Scan for the cell matching the given text and deliver its [x, y] coordinate at center. 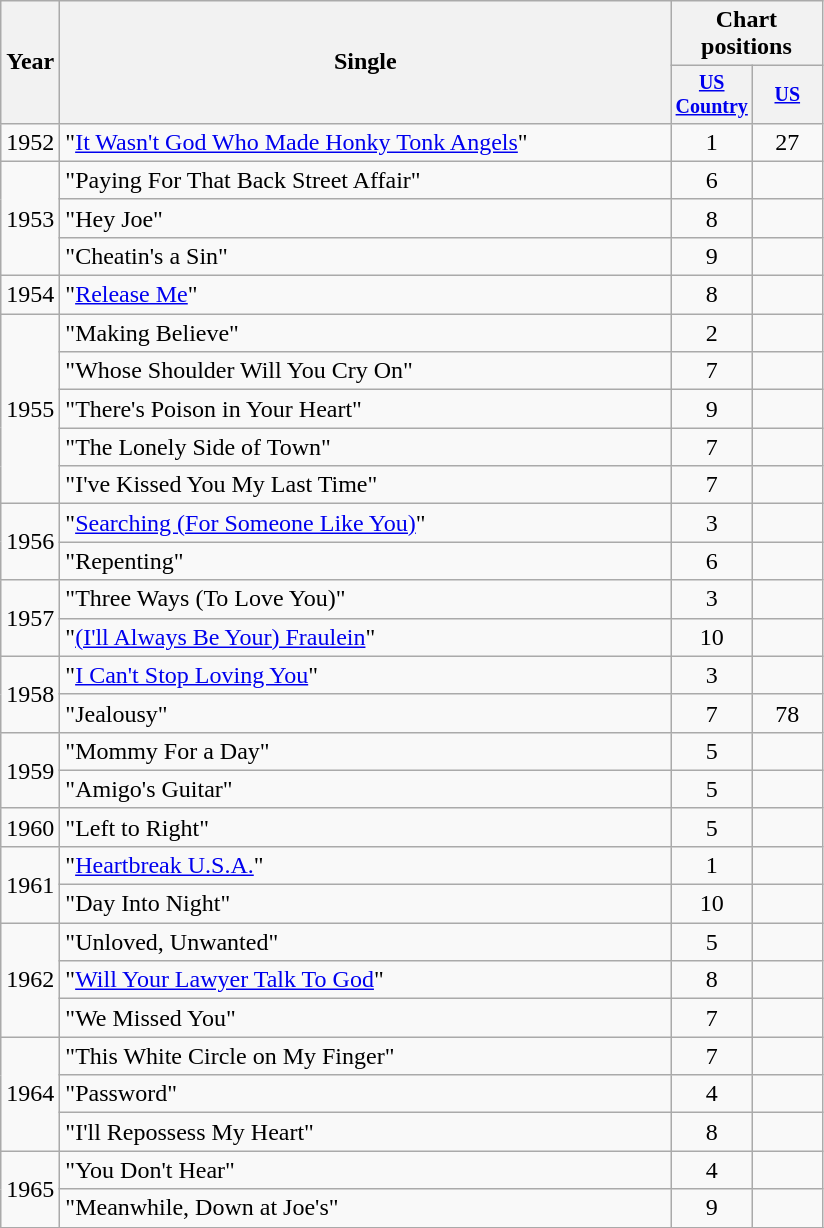
"I'll Repossess My Heart" [366, 1132]
"The Lonely Side of Town" [366, 447]
1960 [30, 827]
"Hey Joe" [366, 218]
1964 [30, 1094]
"This White Circle on My Finger" [366, 1056]
Single [366, 62]
Chart positions [746, 34]
"We Missed You" [366, 1018]
"Release Me" [366, 295]
"(I'll Always Be Your) Fraulein" [366, 637]
78 [788, 713]
"There's Poison in Your Heart" [366, 409]
"Whose Shoulder Will You Cry On" [366, 371]
"I've Kissed You My Last Time" [366, 485]
Year [30, 62]
27 [788, 142]
"Day Into Night" [366, 904]
1955 [30, 409]
"Three Ways (To Love You)" [366, 599]
"Amigo's Guitar" [366, 789]
1954 [30, 295]
1965 [30, 1189]
1962 [30, 980]
1961 [30, 884]
"Cheatin's a Sin" [366, 256]
"I Can't Stop Loving You" [366, 675]
"Searching (For Someone Like You)" [366, 523]
"Mommy For a Day" [366, 751]
"Repenting" [366, 561]
US Country [712, 94]
"Left to Right" [366, 827]
"Jealousy" [366, 713]
"It Wasn't God Who Made Honky Tonk Angels" [366, 142]
"Heartbreak U.S.A." [366, 865]
1957 [30, 618]
1952 [30, 142]
"You Don't Hear" [366, 1170]
"Password" [366, 1094]
1956 [30, 542]
2 [712, 333]
1953 [30, 218]
"Meanwhile, Down at Joe's" [366, 1208]
"Will Your Lawyer Talk To God" [366, 980]
US [788, 94]
"Unloved, Unwanted" [366, 942]
1959 [30, 770]
"Paying For That Back Street Affair" [366, 180]
"Making Believe" [366, 333]
1958 [30, 694]
